For the text-containing cell, return its midpoint in [x, y] coordinate format. 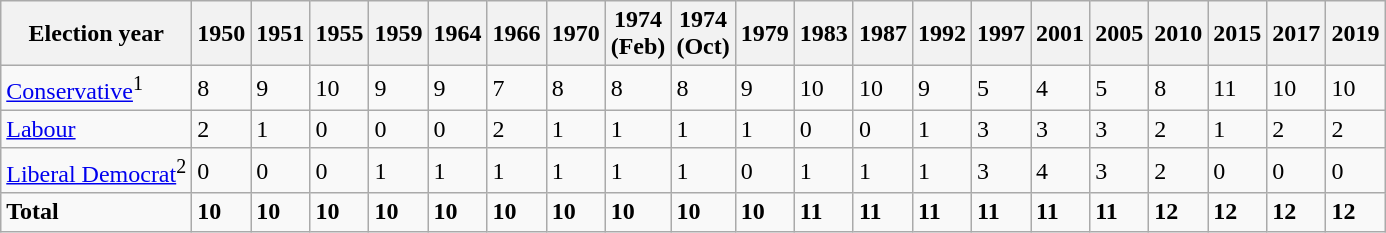
Conservative1 [96, 88]
Liberal Democrat2 [96, 170]
1997 [1002, 34]
1983 [824, 34]
2001 [1060, 34]
1979 [764, 34]
1959 [398, 34]
Labour [96, 129]
7 [516, 88]
Election year [96, 34]
1974(Feb) [638, 34]
1955 [340, 34]
2017 [1296, 34]
2019 [1356, 34]
1970 [576, 34]
2010 [1178, 34]
1992 [942, 34]
1987 [882, 34]
2015 [1238, 34]
1964 [458, 34]
1966 [516, 34]
1951 [280, 34]
Total [96, 212]
1950 [222, 34]
2005 [1120, 34]
1974(Oct) [703, 34]
